For the text-containing cell, return its midpoint in [x, y] coordinate format. 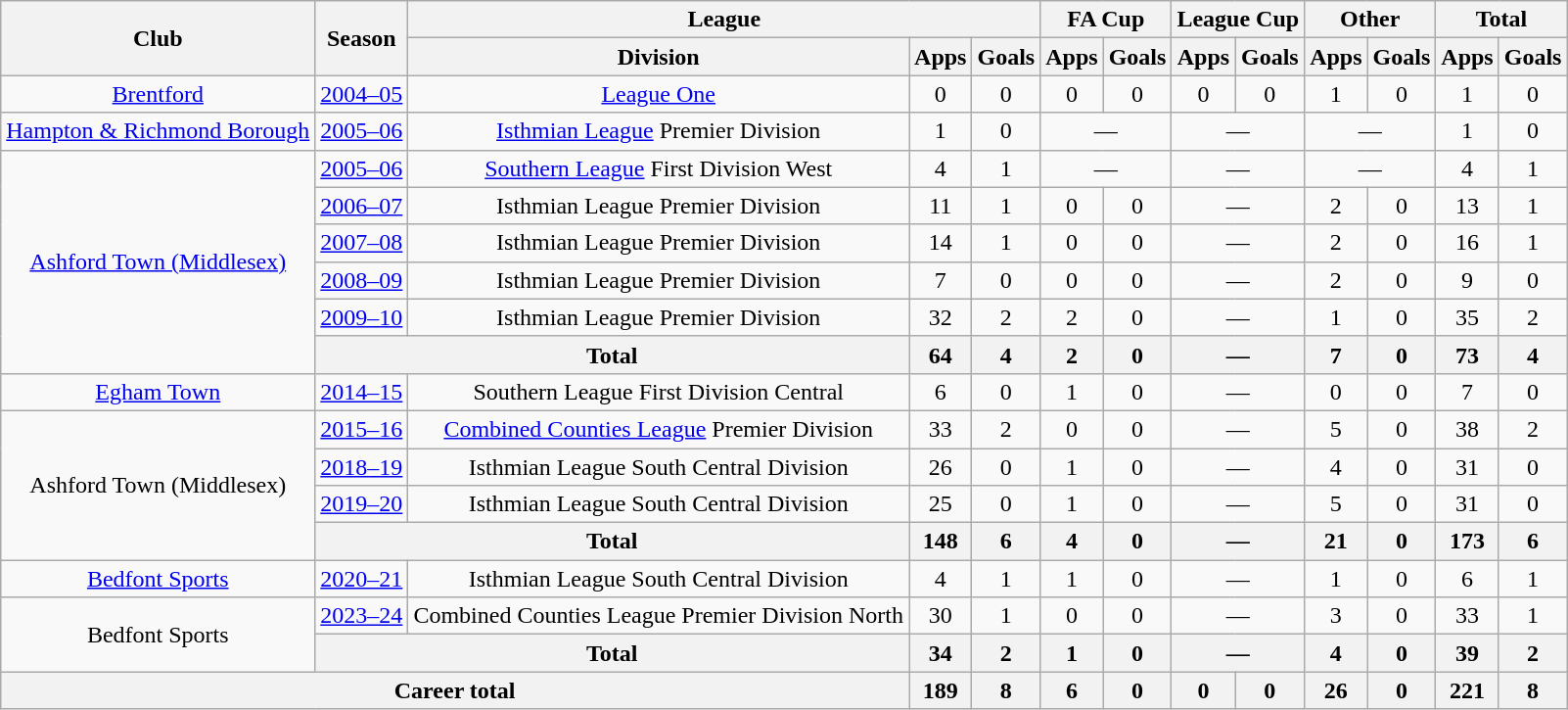
25 [941, 504]
38 [1467, 429]
14 [941, 243]
Season [362, 38]
30 [941, 616]
Southern League First Division Central [659, 392]
Career total [455, 690]
2020–21 [362, 579]
2004–05 [362, 94]
Hampton & Richmond Borough [159, 131]
2007–08 [362, 243]
39 [1467, 653]
2014–15 [362, 392]
221 [1467, 690]
73 [1467, 355]
Club [159, 38]
32 [941, 317]
2009–10 [362, 317]
2008–09 [362, 280]
35 [1467, 317]
League One [659, 94]
11 [941, 206]
2006–07 [362, 206]
2019–20 [362, 504]
League Cup [1238, 20]
Combined Counties League Premier Division North [659, 616]
2018–19 [362, 467]
13 [1467, 206]
64 [941, 355]
Egham Town [159, 392]
16 [1467, 243]
Other [1370, 20]
21 [1336, 542]
Combined Counties League Premier Division [659, 429]
173 [1467, 542]
Southern League First Division West [659, 168]
Brentford [159, 94]
2023–24 [362, 616]
189 [941, 690]
2015–16 [362, 429]
League [724, 20]
34 [941, 653]
148 [941, 542]
3 [1336, 616]
9 [1467, 280]
Division [659, 57]
FA Cup [1106, 20]
